Capture the cell that displays the provided text and extract its (X, Y) central coordinate. 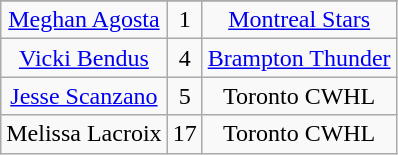
4 (184, 58)
Jesse Scanzano (84, 96)
1 (184, 20)
17 (184, 134)
Melissa Lacroix (84, 134)
Montreal Stars (299, 20)
Vicki Bendus (84, 58)
5 (184, 96)
Brampton Thunder (299, 58)
Meghan Agosta (84, 20)
